Scan for the cell matching the given text and deliver its [X, Y] coordinate at center. 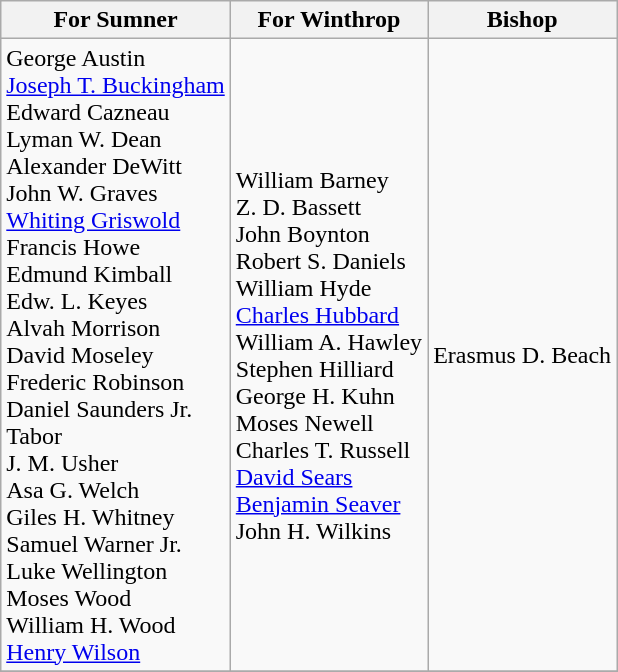
Bishop [522, 20]
For Winthrop [328, 20]
For Sumner [116, 20]
Erasmus D. Beach [522, 355]
